Detect which cell encompasses the target text, then output its [x, y] center coordinate. 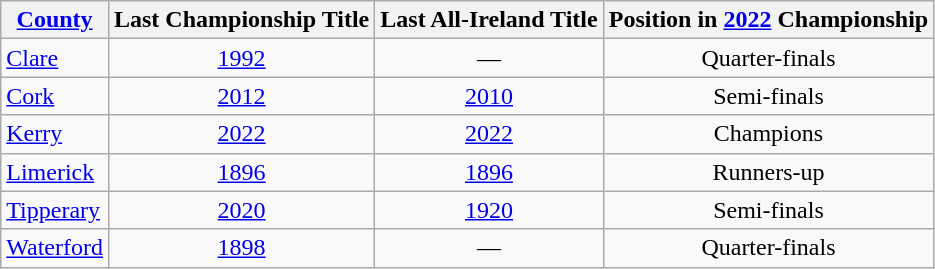
1920 [489, 210]
Runners-up [768, 172]
County [55, 20]
Champions [768, 134]
Tipperary [55, 210]
2012 [241, 96]
Waterford [55, 248]
2010 [489, 96]
2020 [241, 210]
Last Championship Title [241, 20]
Last All-Ireland Title [489, 20]
Position in 2022 Championship [768, 20]
Limerick [55, 172]
Cork [55, 96]
1898 [241, 248]
Kerry [55, 134]
Clare [55, 58]
1992 [241, 58]
